From the cell containing the given text, extract its center point as (X, Y) coordinate. 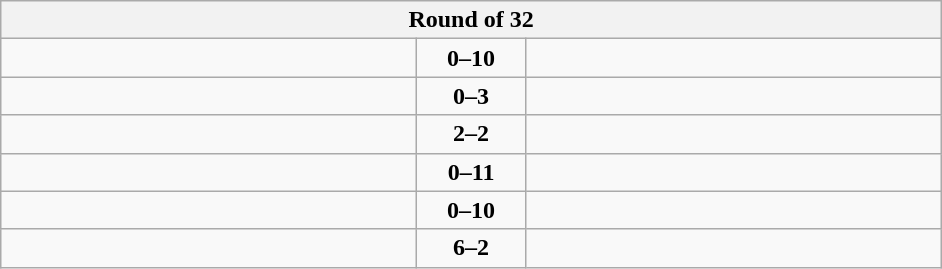
6–2 (472, 248)
0–11 (472, 172)
2–2 (472, 134)
Round of 32 (472, 20)
0–3 (472, 96)
